Extract the (X, Y) coordinate from the center of the cell holding the provided text.  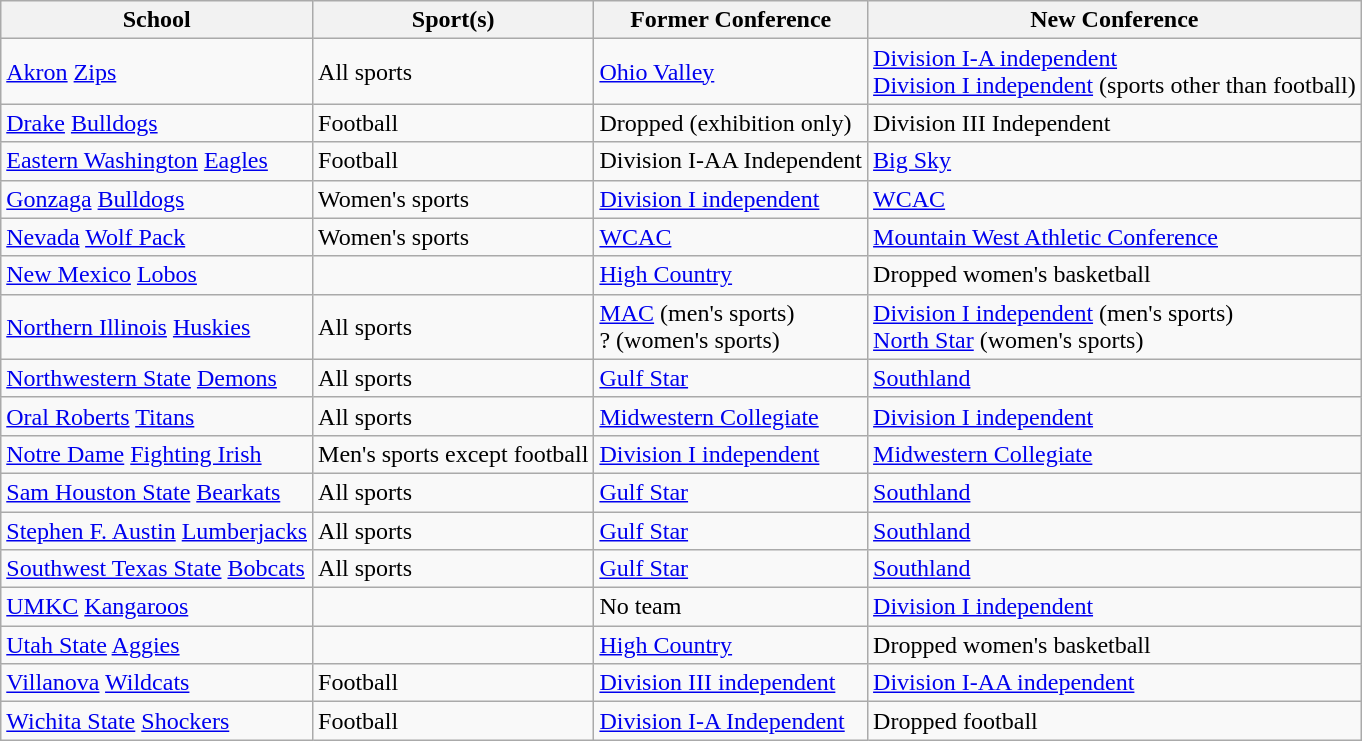
Utah State Aggies (157, 645)
Southwest Texas State Bobcats (157, 569)
New Mexico Lobos (157, 275)
Division I independent (men's sports)North Star (women's sports) (1115, 326)
Nevada Wolf Pack (157, 237)
Ohio Valley (731, 72)
Oral Roberts Titans (157, 416)
Wichita State Shockers (157, 721)
Sam Houston State Bearkats (157, 492)
Stephen F. Austin Lumberjacks (157, 531)
Villanova Wildcats (157, 683)
School (157, 20)
MAC (men's sports)? (women's sports) (731, 326)
Mountain West Athletic Conference (1115, 237)
Dropped (exhibition only) (731, 123)
Division I-A independentDivision I independent (sports other than football) (1115, 72)
Notre Dame Fighting Irish (157, 454)
Akron Zips (157, 72)
UMKC Kangaroos (157, 607)
Gonzaga Bulldogs (157, 199)
Division III Independent (1115, 123)
Division III independent (731, 683)
Northern Illinois Huskies (157, 326)
New Conference (1115, 20)
Dropped football (1115, 721)
Division I-A Independent (731, 721)
Division I-AA independent (1115, 683)
Former Conference (731, 20)
Division I-AA Independent (731, 161)
Sport(s) (454, 20)
Drake Bulldogs (157, 123)
No team (731, 607)
Big Sky (1115, 161)
Northwestern State Demons (157, 378)
Men's sports except football (454, 454)
Eastern Washington Eagles (157, 161)
